Search for the cell housing the specified text and yield its (X, Y) center coordinate. 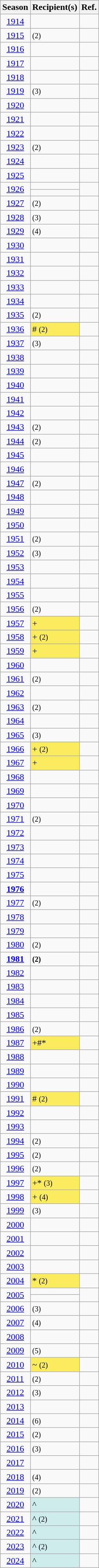
1957 (15, 623)
2002 (15, 1253)
2020 (15, 1504)
1925 (15, 175)
1936 (15, 329)
1959 (15, 651)
2015 (15, 1435)
1978 (15, 917)
* (2) (55, 1281)
1979 (15, 931)
1986 (15, 1029)
1987 (15, 1043)
1920 (15, 105)
2003 (15, 1267)
+#* (55, 1043)
1917 (15, 63)
(6) (55, 1421)
1951 (15, 539)
1930 (15, 245)
1914 (15, 21)
1924 (15, 161)
1970 (15, 805)
2004 (15, 1281)
1967 (15, 763)
1984 (15, 1001)
1995 (15, 1155)
1941 (15, 399)
1982 (15, 973)
2021 (15, 1519)
1960 (15, 665)
1945 (15, 455)
2012 (15, 1393)
1983 (15, 987)
Ref. (89, 7)
1922 (15, 133)
1988 (15, 1057)
2019 (15, 1490)
1964 (15, 721)
1972 (15, 833)
(5) (55, 1351)
1989 (15, 1071)
1969 (15, 791)
1955 (15, 595)
1975 (15, 875)
2022 (15, 1533)
1943 (15, 427)
2005 (15, 1294)
1926 (15, 189)
1938 (15, 357)
1980 (15, 945)
1992 (15, 1113)
1942 (15, 413)
1958 (15, 637)
1939 (15, 371)
2017 (15, 1462)
1993 (15, 1127)
1916 (15, 49)
1996 (15, 1169)
Recipient(s) (55, 7)
1985 (15, 1015)
1971 (15, 819)
2018 (15, 1476)
1915 (15, 35)
1949 (15, 511)
1954 (15, 581)
1994 (15, 1141)
1973 (15, 847)
1999 (15, 1211)
2006 (15, 1309)
1937 (15, 343)
1998 (15, 1197)
+* (3) (55, 1183)
1966 (15, 749)
1997 (15, 1183)
2024 (15, 1561)
1990 (15, 1085)
2016 (15, 1449)
1918 (15, 77)
+ (4) (55, 1197)
1940 (15, 385)
1965 (15, 735)
1976 (15, 889)
1934 (15, 301)
2011 (15, 1379)
1935 (15, 315)
2007 (15, 1323)
1928 (15, 217)
1921 (15, 119)
1974 (15, 861)
1932 (15, 273)
1944 (15, 441)
2010 (15, 1365)
2013 (15, 1407)
1950 (15, 525)
1931 (15, 259)
2014 (15, 1421)
1953 (15, 567)
1923 (15, 147)
2008 (15, 1337)
1919 (15, 91)
1952 (15, 553)
1948 (15, 497)
1927 (15, 203)
2023 (15, 1547)
2001 (15, 1239)
1977 (15, 903)
2009 (15, 1351)
1947 (15, 483)
Season (15, 7)
2000 (15, 1225)
1968 (15, 777)
1961 (15, 679)
1962 (15, 693)
1991 (15, 1099)
~ (2) (55, 1365)
1929 (15, 231)
1981 (15, 959)
1963 (15, 707)
1946 (15, 469)
1956 (15, 609)
1933 (15, 287)
